From the cell containing the given text, extract its center point as [x, y] coordinate. 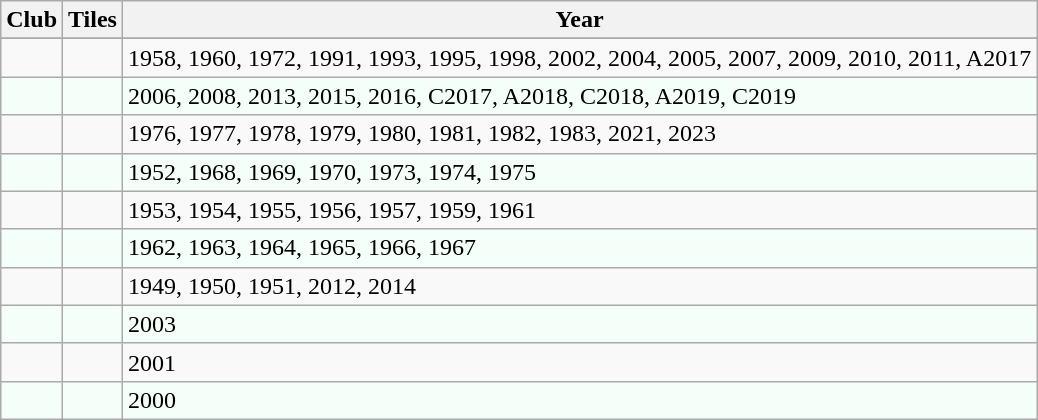
Year [579, 20]
1949, 1950, 1951, 2012, 2014 [579, 286]
1952, 1968, 1969, 1970, 1973, 1974, 1975 [579, 172]
2001 [579, 362]
Tiles [93, 20]
1976, 1977, 1978, 1979, 1980, 1981, 1982, 1983, 2021, 2023 [579, 134]
Club [32, 20]
2003 [579, 324]
2006, 2008, 2013, 2015, 2016, C2017, A2018, C2018, A2019, C2019 [579, 96]
1958, 1960, 1972, 1991, 1993, 1995, 1998, 2002, 2004, 2005, 2007, 2009, 2010, 2011, A2017 [579, 58]
1962, 1963, 1964, 1965, 1966, 1967 [579, 248]
1953, 1954, 1955, 1956, 1957, 1959, 1961 [579, 210]
2000 [579, 400]
